Return the [X, Y] coordinate for the center point of the cell that contains the specified text.  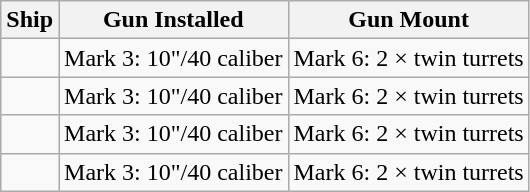
Gun Installed [174, 20]
Gun Mount [408, 20]
Ship [30, 20]
